Identify which cell holds the provided text, then report its [x, y] central coordinate. 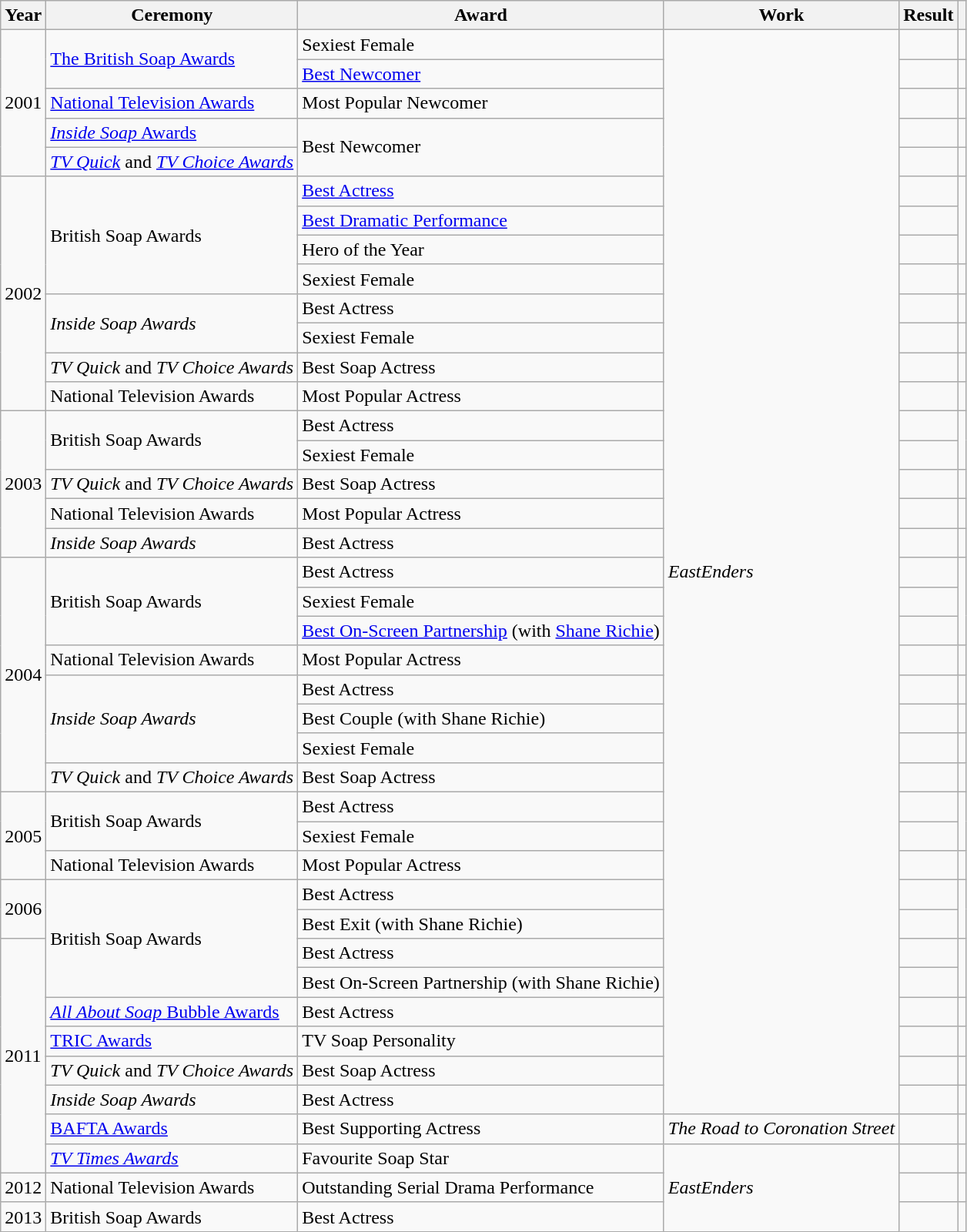
Favourite Soap Star [481, 1158]
2002 [23, 293]
2004 [23, 675]
2006 [23, 909]
2011 [23, 1056]
Best Exit (with Shane Richie) [481, 924]
Best Couple (with Shane Richie) [481, 718]
Award [481, 15]
2003 [23, 484]
Hero of the Year [481, 249]
The Road to Coronation Street [781, 1129]
Outstanding Serial Drama Performance [481, 1187]
2005 [23, 835]
2013 [23, 1217]
Best Supporting Actress [481, 1129]
Result [929, 15]
Ceremony [172, 15]
Year [23, 15]
TV Soap Personality [481, 1041]
All About Soap Bubble Awards [172, 1012]
2012 [23, 1187]
The British Soap Awards [172, 59]
Work [781, 15]
TV Times Awards [172, 1158]
2001 [23, 103]
Most Popular Newcomer [481, 103]
TRIC Awards [172, 1041]
Best Dramatic Performance [481, 220]
BAFTA Awards [172, 1129]
